Determine the (x, y) coordinate at the center of the cell enclosing the given text.  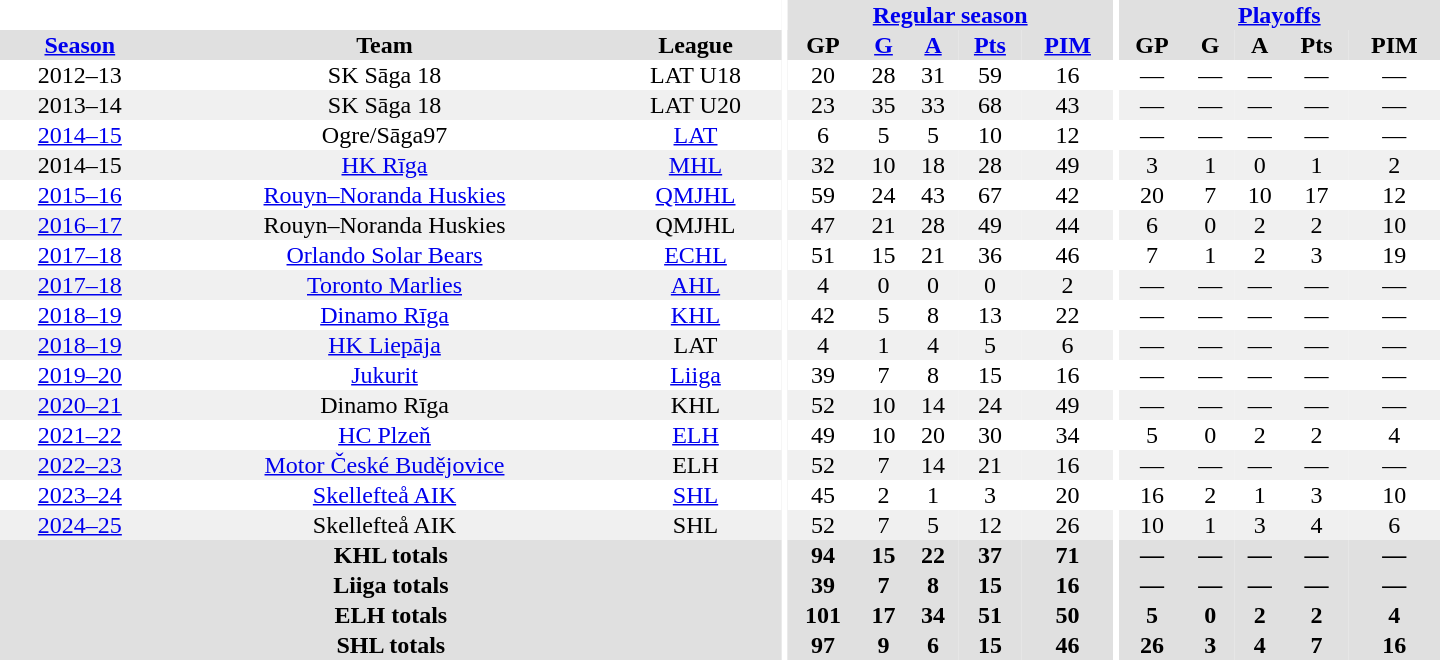
35 (884, 105)
9 (884, 645)
94 (823, 555)
47 (823, 225)
MHL (695, 165)
League (695, 45)
50 (1068, 615)
30 (990, 435)
44 (1068, 225)
Orlando Solar Bears (385, 255)
HK Rīga (385, 165)
45 (823, 495)
2012–13 (80, 75)
97 (823, 645)
Ogre/Sāga97 (385, 135)
13 (990, 315)
36 (990, 255)
2020–21 (80, 405)
2016–17 (80, 225)
Team (385, 45)
2019–20 (80, 375)
Motor České Budějovice (385, 465)
18 (933, 165)
Liiga (695, 375)
2022–23 (80, 465)
19 (1394, 255)
LAT U20 (695, 105)
Playoffs (1280, 15)
67 (990, 195)
LAT U18 (695, 75)
Season (80, 45)
ELH totals (391, 615)
32 (823, 165)
101 (823, 615)
33 (933, 105)
AHL (695, 285)
68 (990, 105)
Toronto Marlies (385, 285)
Regular season (950, 15)
31 (933, 75)
2023–24 (80, 495)
37 (990, 555)
2015–16 (80, 195)
Liiga totals (391, 585)
ECHL (695, 255)
71 (1068, 555)
2013–14 (80, 105)
2024–25 (80, 525)
SHL totals (391, 645)
HC Plzeň (385, 435)
Jukurit (385, 375)
KHL totals (391, 555)
2021–22 (80, 435)
HK Liepāja (385, 345)
23 (823, 105)
